Pinpoint the cell where the given text exists, returning its (x, y) midpoint coordinate. 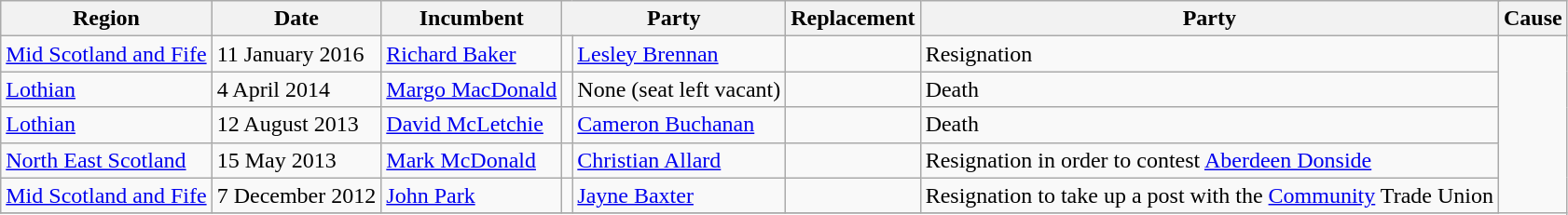
7 December 2012 (296, 195)
Incumbent (472, 19)
None (seat left vacant) (679, 89)
11 January 2016 (296, 54)
Date (296, 19)
John Park (472, 195)
Cause (1533, 19)
Replacement (853, 19)
Jayne Baxter (679, 195)
Lesley Brennan (679, 54)
12 August 2013 (296, 125)
North East Scotland (106, 160)
Resignation in order to contest Aberdeen Donside (1209, 160)
4 April 2014 (296, 89)
15 May 2013 (296, 160)
Resignation (1209, 54)
Margo MacDonald (472, 89)
Mark McDonald (472, 160)
Resignation to take up a post with the Community Trade Union (1209, 195)
Richard Baker (472, 54)
Region (106, 19)
Cameron Buchanan (679, 125)
David McLetchie (472, 125)
Christian Allard (679, 160)
